Output the (X, Y) coordinate of the center of the cell containing the given text.  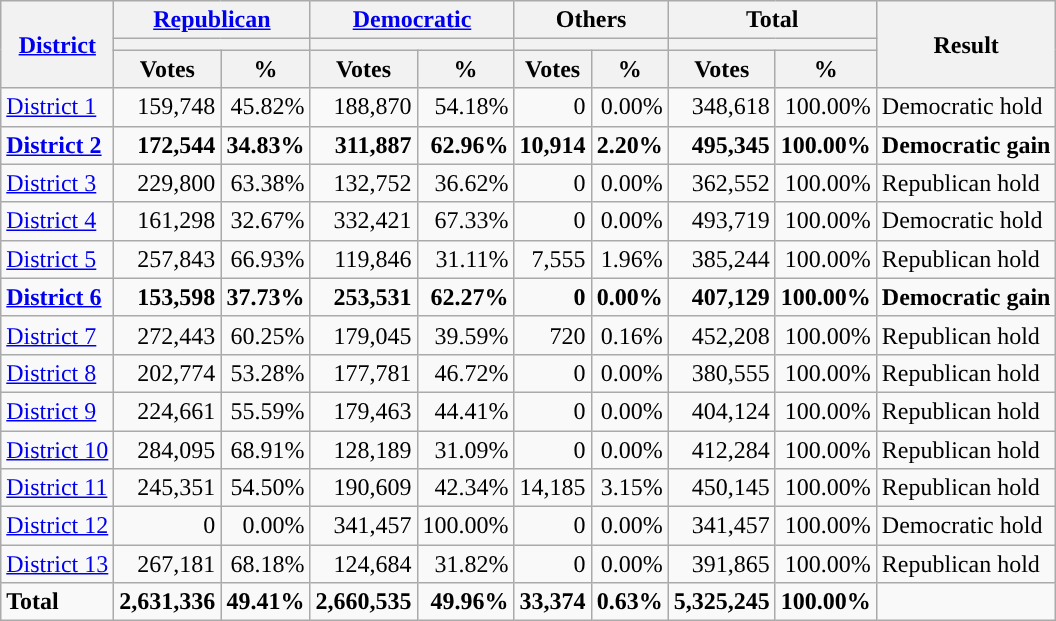
31.82% (466, 564)
District 6 (58, 297)
54.18% (466, 107)
159,748 (168, 107)
32.67% (266, 221)
267,181 (168, 564)
Republican (212, 20)
10,914 (552, 145)
District (58, 44)
188,870 (364, 107)
37.73% (266, 297)
54.50% (266, 488)
493,719 (722, 221)
391,865 (722, 564)
132,752 (364, 183)
62.96% (466, 145)
495,345 (722, 145)
District 13 (58, 564)
14,185 (552, 488)
36.62% (466, 183)
67.33% (466, 221)
District 1 (58, 107)
68.18% (266, 564)
55.59% (266, 411)
272,443 (168, 335)
332,421 (364, 221)
39.59% (466, 335)
46.72% (466, 373)
2,631,336 (168, 602)
202,774 (168, 373)
1.96% (630, 259)
District 10 (58, 449)
720 (552, 335)
District 11 (58, 488)
44.41% (466, 411)
District 4 (58, 221)
284,095 (168, 449)
0.16% (630, 335)
128,189 (364, 449)
31.11% (466, 259)
224,661 (168, 411)
7,555 (552, 259)
Democratic (412, 20)
District 5 (58, 259)
2.20% (630, 145)
172,544 (168, 145)
34.83% (266, 145)
District 7 (58, 335)
33,374 (552, 602)
380,555 (722, 373)
District 12 (58, 526)
153,598 (168, 297)
5,325,245 (722, 602)
179,463 (364, 411)
District 2 (58, 145)
119,846 (364, 259)
257,843 (168, 259)
District 8 (58, 373)
0.63% (630, 602)
60.25% (266, 335)
190,609 (364, 488)
179,045 (364, 335)
311,887 (364, 145)
348,618 (722, 107)
404,124 (722, 411)
2,660,535 (364, 602)
31.09% (466, 449)
68.91% (266, 449)
Others (591, 20)
53.28% (266, 373)
District 3 (58, 183)
452,208 (722, 335)
177,781 (364, 373)
412,284 (722, 449)
245,351 (168, 488)
49.96% (466, 602)
42.34% (466, 488)
124,684 (364, 564)
450,145 (722, 488)
45.82% (266, 107)
407,129 (722, 297)
66.93% (266, 259)
161,298 (168, 221)
385,244 (722, 259)
Result (966, 44)
229,800 (168, 183)
49.41% (266, 602)
62.27% (466, 297)
3.15% (630, 488)
362,552 (722, 183)
63.38% (266, 183)
253,531 (364, 297)
District 9 (58, 411)
